Return the [x, y] coordinate for the center point of the cell that contains the specified text.  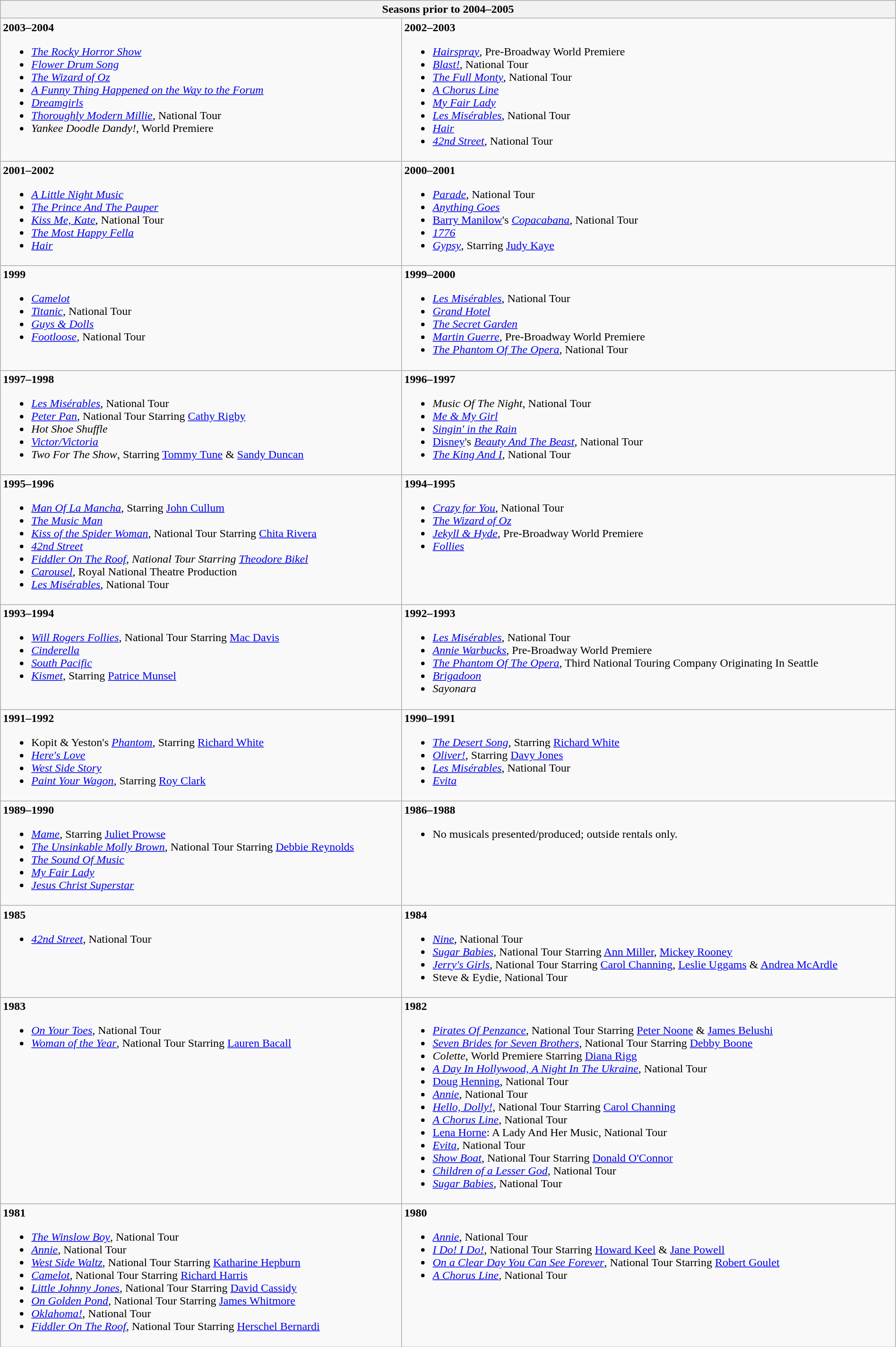
1999–2000Les Misérables, National TourGrand HotelThe Secret GardenMartin Guerre, Pre-Broadway World PremiereThe Phantom Of The Opera, National Tour [648, 318]
1999CamelotTitanic, National TourGuys & DollsFootloose, National Tour [201, 318]
2000–2001Parade, National TourAnything GoesBarry Manilow's Copacabana, National Tour1776Gypsy, Starring Judy Kaye [648, 214]
198542nd Street, National Tour [201, 951]
Seasons prior to 2004–2005 [448, 9]
2001–2002A Little Night MusicThe Prince And The PauperKiss Me, Kate, National TourThe Most Happy FellaHair [201, 214]
1993–1994Will Rogers Follies, National Tour Starring Mac DavisCinderellaSouth PacificKismet, Starring Patrice Munsel [201, 657]
1991–1992Kopit & Yeston's Phantom, Starring Richard WhiteHere's LoveWest Side StoryPaint Your Wagon, Starring Roy Clark [201, 755]
1990–1991The Desert Song, Starring Richard WhiteOliver!, Starring Davy JonesLes Misérables, National TourEvita [648, 755]
1983On Your Toes, National TourWoman of the Year, National Tour Starring Lauren Bacall [201, 1101]
1986–1988No musicals presented/produced; outside rentals only. [648, 853]
1996–1997Music Of The Night, National TourMe & My GirlSingin' in the RainDisney's Beauty And The Beast, National TourThe King And I, National Tour [648, 423]
1994–1995Crazy for You, National TourThe Wizard of OzJekyll & Hyde, Pre-Broadway World PremiereFollies [648, 540]
